Find where the given text appears and provide that cell's center as [X, Y] coordinate. 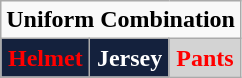
Pants [204, 58]
Uniform Combination [121, 20]
Helmet [46, 58]
Jersey [130, 58]
